Detect which cell encompasses the target text, then output its [X, Y] center coordinate. 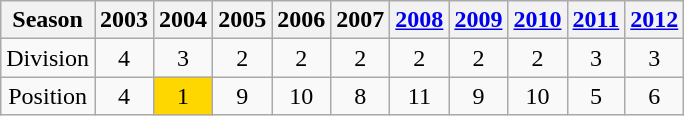
Division [48, 58]
2010 [538, 20]
1 [184, 96]
2012 [654, 20]
Season [48, 20]
8 [360, 96]
2011 [596, 20]
2006 [302, 20]
2003 [124, 20]
2004 [184, 20]
2005 [242, 20]
11 [420, 96]
6 [654, 96]
2008 [420, 20]
2007 [360, 20]
Position [48, 96]
5 [596, 96]
2009 [478, 20]
